From the cell containing the given text, extract its center point as (x, y) coordinate. 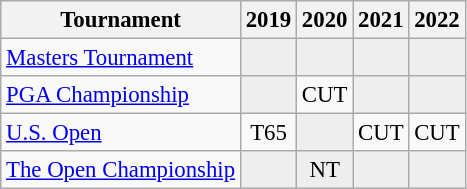
Masters Tournament (121, 58)
PGA Championship (121, 95)
U.S. Open (121, 133)
2022 (437, 20)
2021 (381, 20)
2019 (268, 20)
The Open Championship (121, 170)
Tournament (121, 20)
NT (325, 170)
2020 (325, 20)
T65 (268, 133)
